Capture the cell that displays the provided text and extract its [x, y] central coordinate. 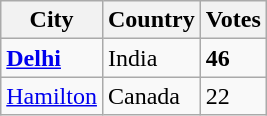
22 [233, 96]
Country [151, 20]
Delhi [52, 58]
City [52, 20]
Canada [151, 96]
India [151, 58]
Votes [233, 20]
46 [233, 58]
Hamilton [52, 96]
